Detect which cell encompasses the target text, then output its [X, Y] center coordinate. 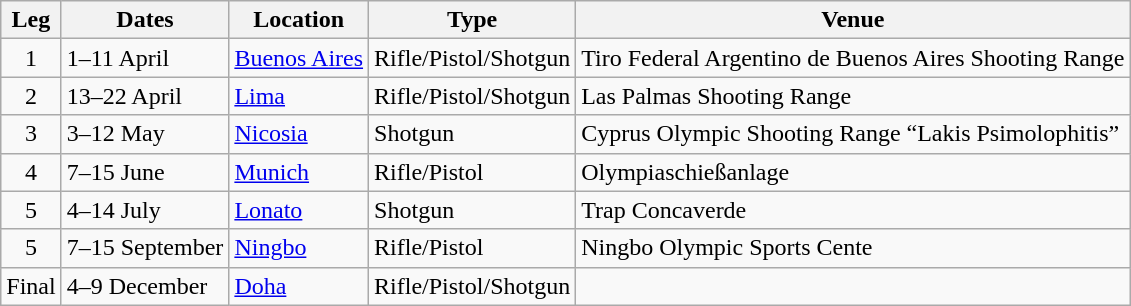
Ningbo Olympic Sports Cente [853, 248]
Olympiaschießanlage [853, 172]
4 [31, 172]
2 [31, 96]
1 [31, 58]
4–9 December [145, 286]
Lima [299, 96]
Cyprus Olympic Shooting Range “Lakis Psimolophitis” [853, 134]
Nicosia [299, 134]
7–15 September [145, 248]
7–15 June [145, 172]
1–11 April [145, 58]
Final [31, 286]
3 [31, 134]
Munich [299, 172]
13–22 April [145, 96]
Leg [31, 20]
Lonato [299, 210]
Dates [145, 20]
Trap Concaverde [853, 210]
Las Palmas Shooting Range [853, 96]
Buenos Aires [299, 58]
4–14 July [145, 210]
Tiro Federal Argentino de Buenos Aires Shooting Range [853, 58]
Doha [299, 286]
Type [472, 20]
3–12 May [145, 134]
Venue [853, 20]
Location [299, 20]
Ningbo [299, 248]
